Provide the [x, y] coordinate of the cell's center where the given text is located.  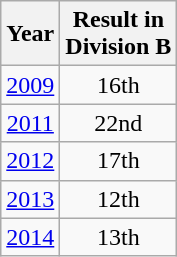
13th [118, 237]
22nd [118, 123]
17th [118, 161]
2009 [30, 85]
2012 [30, 161]
2014 [30, 237]
16th [118, 85]
Result inDivision B [118, 34]
2013 [30, 199]
2011 [30, 123]
Year [30, 34]
12th [118, 199]
